Return the (X, Y) coordinate for the center point of the cell that contains the specified text.  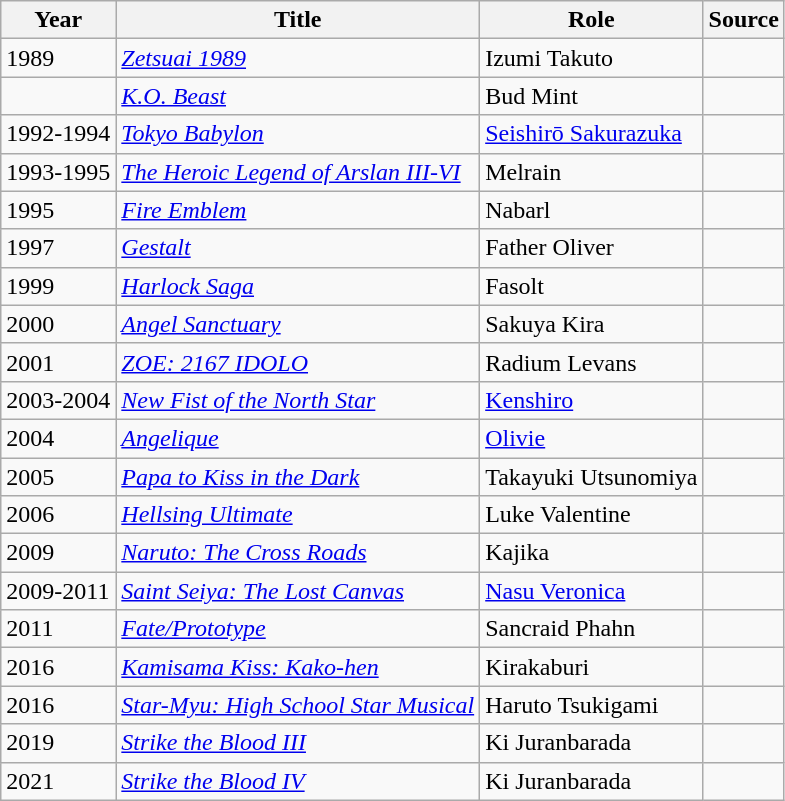
2009-2011 (58, 591)
ZOE: 2167 IDOLO (298, 362)
Kamisama Kiss: Kako-hen (298, 667)
2011 (58, 629)
Papa to Kiss in the Dark (298, 477)
2004 (58, 438)
Tokyo Babylon (298, 134)
Role (592, 20)
Angel Sanctuary (298, 324)
Kirakaburi (592, 667)
Haruto Tsukigami (592, 705)
Zetsuai 1989 (298, 58)
2021 (58, 781)
New Fist of the North Star (298, 400)
Harlock Saga (298, 286)
2001 (58, 362)
Kenshiro (592, 400)
Izumi Takuto (592, 58)
Gestalt (298, 248)
Naruto: The Cross Roads (298, 553)
1989 (58, 58)
K.O. Beast (298, 96)
Angelique (298, 438)
2009 (58, 553)
1993-1995 (58, 172)
Sakuya Kira (592, 324)
The Heroic Legend of Arslan III-VI (298, 172)
2019 (58, 743)
Radium Levans (592, 362)
Hellsing Ultimate (298, 515)
Bud Mint (592, 96)
Source (744, 20)
Saint Seiya: The Lost Canvas (298, 591)
Sancraid Phahn (592, 629)
Fire Emblem (298, 210)
Fate/Prototype (298, 629)
Father Oliver (592, 248)
1995 (58, 210)
1999 (58, 286)
Strike the Blood III (298, 743)
Olivie (592, 438)
Fasolt (592, 286)
Takayuki Utsunomiya (592, 477)
Luke Valentine (592, 515)
Star-Myu: High School Star Musical (298, 705)
Year (58, 20)
2006 (58, 515)
2005 (58, 477)
Seishirō Sakurazuka (592, 134)
Nabarl (592, 210)
Melrain (592, 172)
1997 (58, 248)
2000 (58, 324)
2003-2004 (58, 400)
1992-1994 (58, 134)
Kajika (592, 553)
Nasu Veronica (592, 591)
Title (298, 20)
Strike the Blood IV (298, 781)
